Pinpoint the cell where the given text exists, returning its (X, Y) midpoint coordinate. 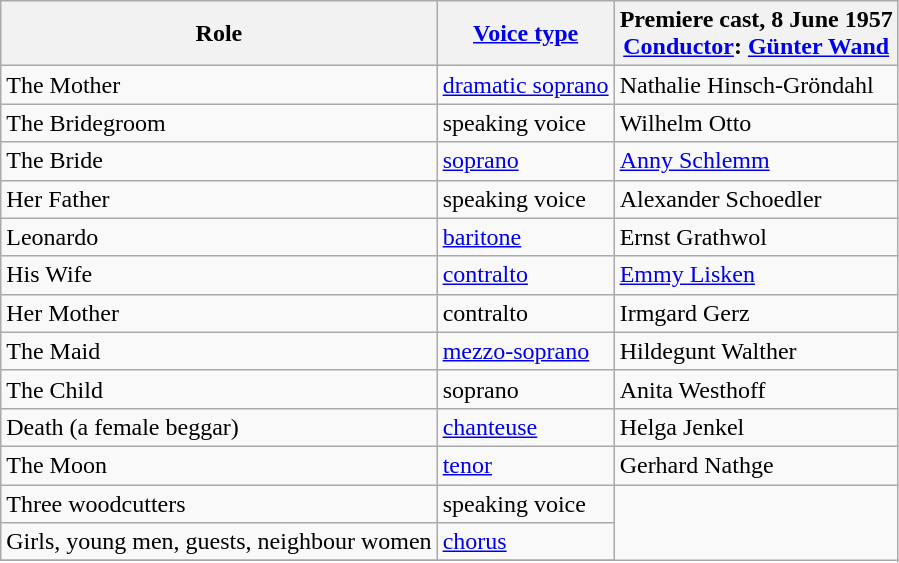
Anny Schlemm (756, 161)
The Bride (219, 161)
Death (a female beggar) (219, 427)
The Maid (219, 351)
baritone (526, 237)
Ernst Grathwol (756, 237)
Leonardo (219, 237)
chorus (526, 542)
Irmgard Gerz (756, 313)
His Wife (219, 275)
The Mother (219, 85)
Nathalie Hinsch-Gröndahl (756, 85)
Voice type (526, 34)
Emmy Lisken (756, 275)
Her Mother (219, 313)
dramatic soprano (526, 85)
Gerhard Nathge (756, 465)
Hildegunt Walther (756, 351)
The Bridegroom (219, 123)
Her Father (219, 199)
tenor (526, 465)
mezzo-soprano (526, 351)
The Moon (219, 465)
chanteuse (526, 427)
Premiere cast, 8 June 1957Conductor: Günter Wand (756, 34)
Three woodcutters (219, 503)
Role (219, 34)
The Child (219, 389)
Girls, young men, guests, neighbour women (219, 542)
Alexander Schoedler (756, 199)
Anita Westhoff (756, 389)
Helga Jenkel (756, 427)
Wilhelm Otto (756, 123)
